Capture the cell that displays the provided text and extract its (x, y) central coordinate. 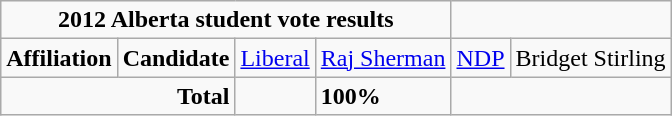
Total (118, 96)
2012 Alberta student vote results (226, 20)
Raj Sherman (383, 58)
Liberal (275, 58)
100% (383, 96)
Candidate (176, 58)
Affiliation (59, 58)
Bridget Stirling (590, 58)
NDP (480, 58)
